Capture the cell that displays the provided text and extract its [X, Y] central coordinate. 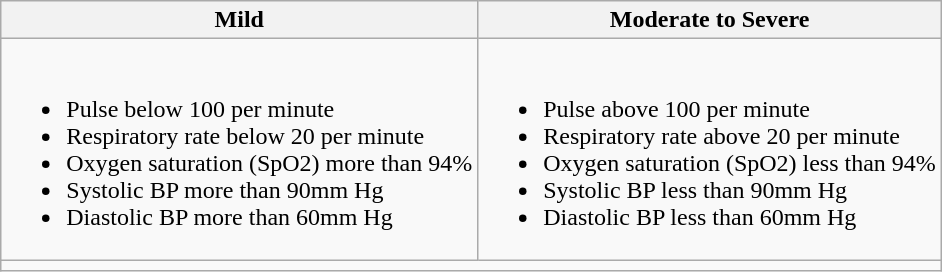
Moderate to Severe [710, 20]
Mild [240, 20]
